Capture the cell that displays the provided text and extract its (x, y) central coordinate. 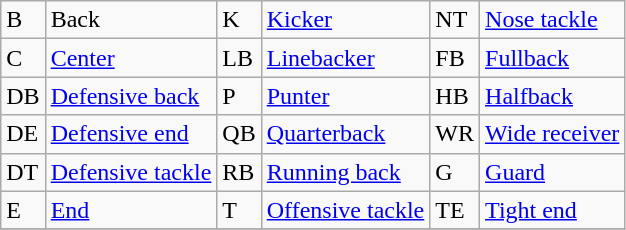
K (239, 20)
DT (23, 172)
P (239, 96)
Defensive back (131, 96)
Linebacker (346, 58)
HB (455, 96)
E (23, 210)
Wide receiver (552, 134)
Kicker (346, 20)
NT (455, 20)
RB (239, 172)
T (239, 210)
QB (239, 134)
Fullback (552, 58)
TE (455, 210)
Nose tackle (552, 20)
DB (23, 96)
WR (455, 134)
Punter (346, 96)
Offensive tackle (346, 210)
Tight end (552, 210)
LB (239, 58)
C (23, 58)
Guard (552, 172)
Running back (346, 172)
DE (23, 134)
Back (131, 20)
Defensive tackle (131, 172)
FB (455, 58)
End (131, 210)
Center (131, 58)
Halfback (552, 96)
Defensive end (131, 134)
Quarterback (346, 134)
G (455, 172)
B (23, 20)
